Find where the given text appears and provide that cell's center as (X, Y) coordinate. 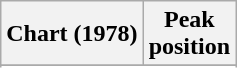
Chart (1978) (72, 34)
Peakposition (189, 34)
